Return (X, Y) of the center of cell containing provided text 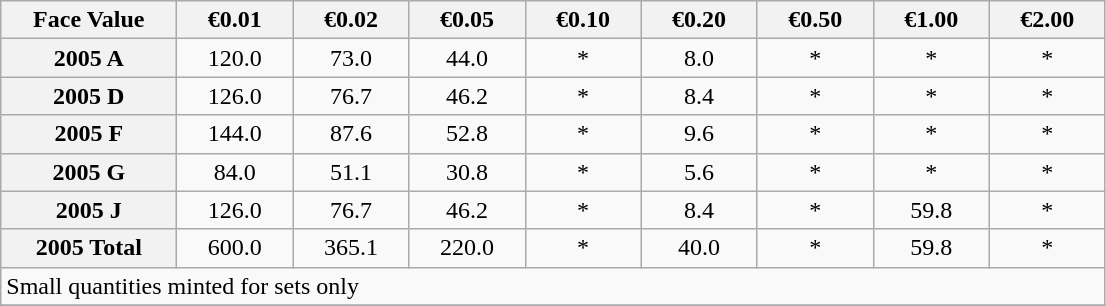
€2.00 (1047, 20)
Face Value (89, 20)
9.6 (699, 134)
€0.01 (235, 20)
Small quantities minted for sets only (554, 286)
2005 G (89, 172)
€0.20 (699, 20)
120.0 (235, 58)
2005 D (89, 96)
2005 Total (89, 248)
2005 F (89, 134)
€0.02 (351, 20)
€0.05 (467, 20)
€0.10 (583, 20)
220.0 (467, 248)
5.6 (699, 172)
144.0 (235, 134)
87.6 (351, 134)
40.0 (699, 248)
84.0 (235, 172)
€0.50 (815, 20)
73.0 (351, 58)
44.0 (467, 58)
€1.00 (931, 20)
30.8 (467, 172)
600.0 (235, 248)
365.1 (351, 248)
52.8 (467, 134)
8.0 (699, 58)
51.1 (351, 172)
2005 J (89, 210)
2005 A (89, 58)
